Provide the [X, Y] coordinate of the cell's center where the given text is located.  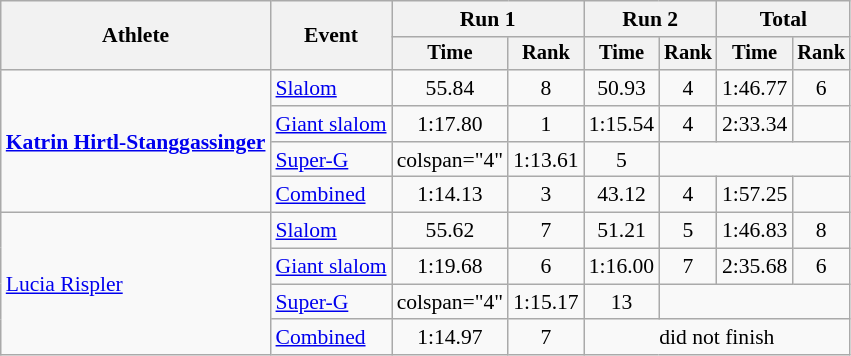
1:14.97 [450, 338]
1:46.77 [754, 88]
Lucia Rispler [136, 284]
50.93 [622, 88]
1:57.25 [754, 195]
1:15.17 [546, 302]
3 [546, 195]
1:19.68 [450, 267]
1:16.00 [622, 267]
2:33.34 [754, 124]
Katrin Hirtl-Stanggassinger [136, 141]
1:46.83 [754, 231]
1:13.61 [546, 160]
13 [622, 302]
2:35.68 [754, 267]
55.84 [450, 88]
Total [784, 19]
Athlete [136, 36]
1:17.80 [450, 124]
did not finish [717, 338]
Run 2 [650, 19]
55.62 [450, 231]
1:14.13 [450, 195]
1:15.54 [622, 124]
51.21 [622, 231]
1 [546, 124]
43.12 [622, 195]
Run 1 [488, 19]
Event [332, 36]
